Detect which cell encompasses the target text, then output its (x, y) center coordinate. 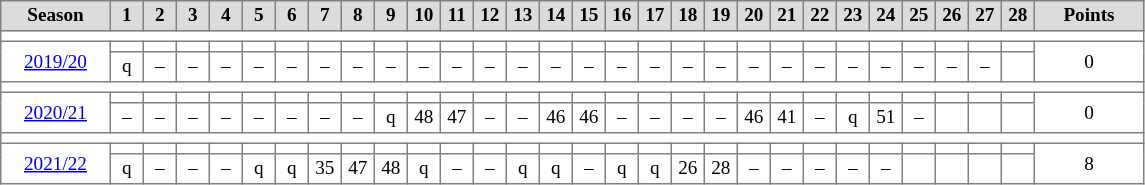
5 (258, 16)
25 (918, 16)
2021/22 (56, 163)
16 (622, 16)
24 (886, 16)
20 (754, 16)
51 (886, 118)
27 (984, 16)
2019/20 (56, 61)
Season (56, 16)
17 (654, 16)
18 (688, 16)
10 (424, 16)
2020/21 (56, 112)
14 (556, 16)
21 (786, 16)
9 (390, 16)
19 (720, 16)
35 (324, 169)
7 (324, 16)
41 (786, 118)
13 (522, 16)
4 (226, 16)
15 (588, 16)
6 (292, 16)
23 (852, 16)
2 (160, 16)
22 (820, 16)
11 (456, 16)
Points (1089, 16)
1 (126, 16)
12 (490, 16)
3 (192, 16)
